Capture the cell that displays the provided text and extract its (X, Y) central coordinate. 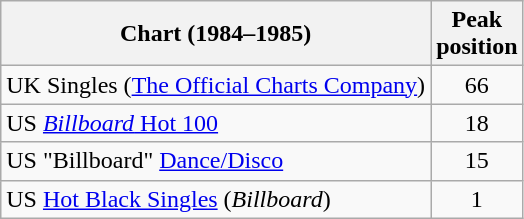
Peakposition (477, 34)
UK Singles (The Official Charts Company) (216, 85)
15 (477, 161)
18 (477, 123)
US Hot Black Singles (Billboard) (216, 199)
66 (477, 85)
US "Billboard" Dance/Disco (216, 161)
1 (477, 199)
US Billboard Hot 100 (216, 123)
Chart (1984–1985) (216, 34)
